Pinpoint the cell where the given text exists, returning its (X, Y) midpoint coordinate. 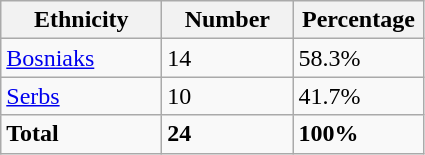
41.7% (358, 96)
100% (358, 134)
24 (228, 134)
Serbs (82, 96)
58.3% (358, 58)
14 (228, 58)
Percentage (358, 20)
Bosniaks (82, 58)
Ethnicity (82, 20)
10 (228, 96)
Total (82, 134)
Number (228, 20)
